Detect which cell encompasses the target text, then output its (X, Y) center coordinate. 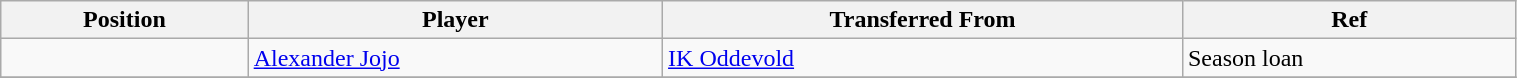
Season loan (1349, 58)
Position (124, 20)
Ref (1349, 20)
Transferred From (923, 20)
Alexander Jojo (455, 58)
IK Oddevold (923, 58)
Player (455, 20)
